Locate the cell with the specified text and output its (X, Y) center coordinate. 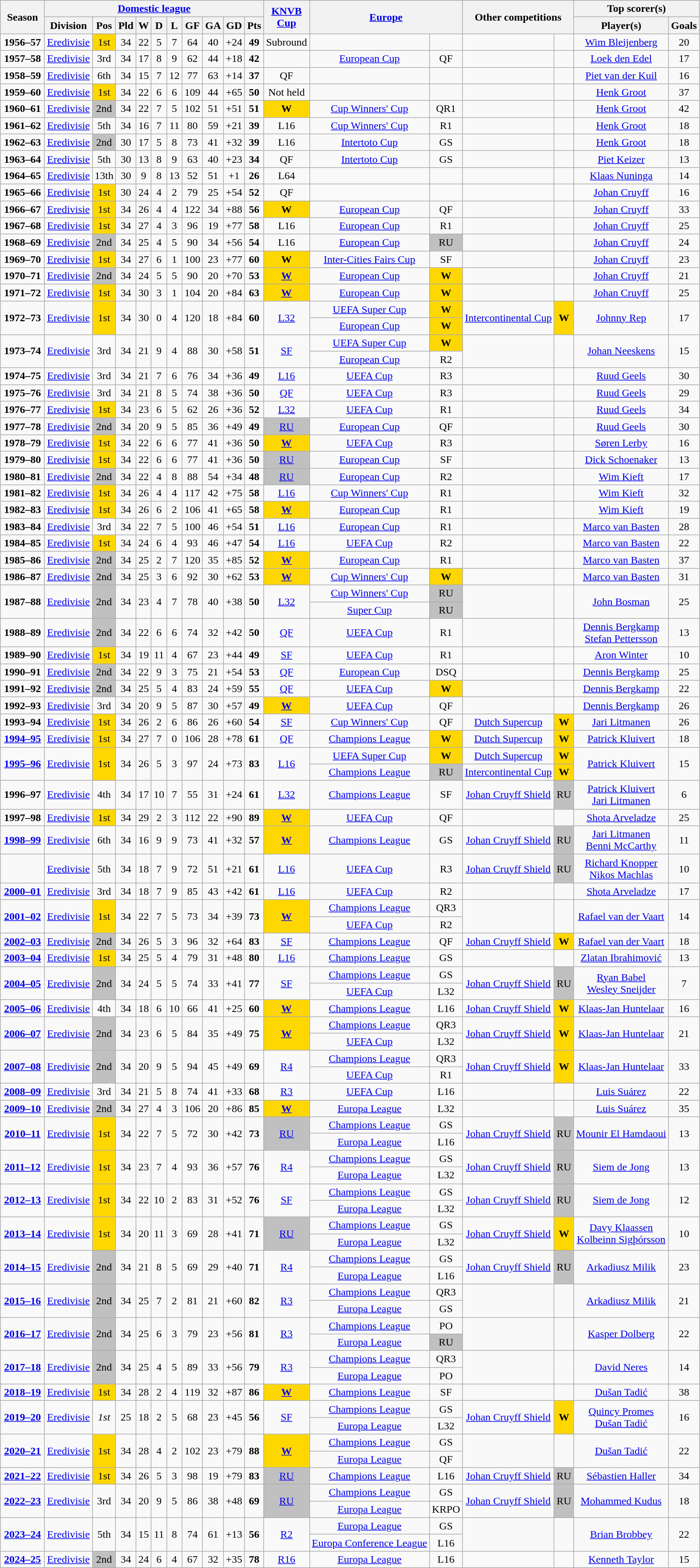
+73 (234, 764)
Richard Knopper Nikos Machlas (621, 869)
+51 (234, 109)
1993–94 (23, 722)
+70 (234, 276)
+87 (234, 1392)
+47 (234, 543)
+85 (234, 560)
2017–18 (23, 1367)
Piet van der Kuil (621, 75)
Mounir El Hamdaoui (621, 1134)
Klaas Nuninga (621, 176)
Davy Klaassen Kolbeinn Sigþórsson (621, 1234)
1992–93 (23, 705)
1974–75 (23, 376)
Patrick Kluivert Jari Litmanen (621, 795)
1973–74 (23, 351)
1984–85 (23, 543)
Super Cup (370, 610)
L64 (287, 176)
+33 (234, 1092)
2021–22 (23, 1476)
Europe (386, 17)
+1 (234, 176)
2024–25 (23, 1559)
2001–02 (23, 916)
1989–90 (23, 655)
2005–06 (23, 1008)
48 (255, 476)
1961–62 (23, 126)
Player(s) (621, 25)
Brian Brobbey (621, 1534)
1997–98 (23, 818)
1987–88 (23, 602)
Goals (684, 25)
2009–10 (23, 1109)
Subround (287, 42)
Jari Litmanen (621, 722)
1968–69 (23, 243)
Zlatan Ibrahimović (621, 958)
2013–14 (23, 1234)
+39 (234, 916)
1980–81 (23, 476)
+62 (234, 577)
43 (213, 891)
Jari Litmanen Benni McCarthy (621, 840)
1970–71 (23, 276)
+44 (234, 655)
97 (192, 764)
+14 (234, 75)
1995–96 (23, 764)
Johan Neeskens (621, 351)
2019–20 (23, 1417)
+52 (234, 1200)
82 (255, 1300)
1971–72 (23, 293)
Kasper Dolberg (621, 1334)
Søren Lerby (621, 443)
1959–60 (23, 92)
2002–03 (23, 941)
2000–01 (23, 891)
Piet Keizer (621, 159)
2003–04 (23, 958)
+75 (234, 493)
Pos (104, 25)
87 (192, 705)
1988–89 (23, 633)
57 (255, 840)
1969–70 (23, 259)
59 (213, 126)
+86 (234, 1109)
2008–09 (23, 1092)
1983–84 (23, 527)
1979–80 (23, 459)
Dick Schoenaker (621, 459)
L (175, 25)
+45 (234, 1417)
119 (192, 1392)
1976–77 (23, 409)
GD (234, 25)
1975–76 (23, 393)
Not held (287, 92)
Top scorer(s) (636, 9)
Aron Winter (621, 655)
+64 (234, 941)
Wim Bleijenberg (621, 42)
GF (192, 25)
1991–92 (23, 689)
1967–68 (23, 226)
Ryan Babel Wesley Sneijder (621, 983)
+40 (234, 1267)
109 (192, 92)
1985–86 (23, 560)
1960–61 (23, 109)
1986–87 (23, 577)
Division (68, 25)
2020–21 (23, 1451)
13th (104, 176)
2022–23 (23, 1501)
1958–59 (23, 75)
1998–99 (23, 840)
Europa Conference League (370, 1543)
1996–97 (23, 795)
1990–91 (23, 672)
2004–05 (23, 983)
117 (192, 493)
1964–65 (23, 176)
R16 (287, 1559)
112 (192, 818)
+23 (234, 159)
2018–19 (23, 1392)
+34 (234, 476)
Quincy Promes Dušan Tadić (621, 1417)
DSQ (446, 672)
2010–11 (23, 1134)
1994–95 (23, 739)
2007–08 (23, 1066)
1972–73 (23, 318)
94 (192, 1066)
66 (192, 1008)
Inter-Cities Fairs Cup (370, 259)
104 (192, 293)
David Neres (621, 1367)
+35 (234, 1559)
1963–64 (23, 159)
GA (213, 25)
1956–57 (23, 42)
KNVB Cup (287, 17)
84 (192, 1033)
1962–63 (23, 142)
+25 (234, 1008)
Johnny Rep (621, 318)
Dennis Bergkamp Stefan Pettersson (621, 633)
Pld (126, 25)
+13 (234, 1534)
1981–82 (23, 493)
Pts (255, 25)
2015–16 (23, 1300)
98 (192, 1476)
Domestic league (154, 9)
+38 (234, 602)
2023–24 (23, 1534)
2014–15 (23, 1267)
+88 (234, 209)
Loek den Edel (621, 59)
+18 (234, 59)
+59 (234, 689)
1982–83 (23, 510)
2011–12 (23, 1167)
Kenneth Taylor (621, 1559)
2016–17 (23, 1334)
+78 (234, 739)
KRPO (446, 1509)
122 (192, 209)
1965–66 (23, 192)
92 (192, 577)
1957–58 (23, 59)
64 (192, 42)
+90 (234, 818)
1978–79 (23, 443)
2012–13 (23, 1200)
John Bosman (621, 602)
45 (213, 1066)
Mohammed Kudus (621, 1501)
Other competitions (518, 17)
D (159, 25)
QR1 (446, 109)
1977–78 (23, 426)
Season (23, 17)
+58 (234, 351)
1966–67 (23, 209)
2006–07 (23, 1033)
Sébastien Haller (621, 1476)
